Find where the given text appears and provide that cell's center as [X, Y] coordinate. 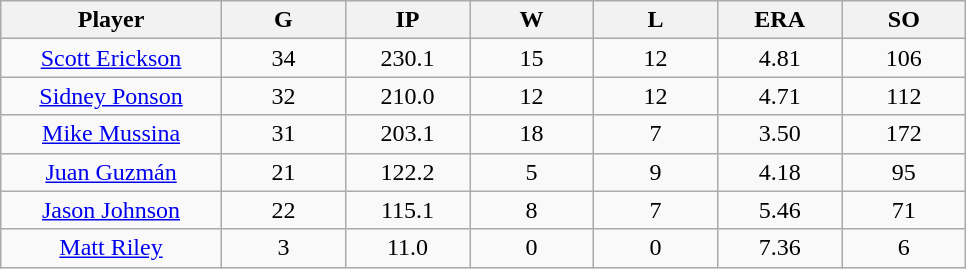
106 [904, 58]
8 [532, 210]
210.0 [407, 96]
34 [283, 58]
112 [904, 96]
21 [283, 172]
Player [112, 20]
Juan Guzmán [112, 172]
Matt Riley [112, 248]
4.81 [780, 58]
SO [904, 20]
L [656, 20]
IP [407, 20]
3 [283, 248]
18 [532, 134]
5.46 [780, 210]
32 [283, 96]
5 [532, 172]
7.36 [780, 248]
172 [904, 134]
4.18 [780, 172]
230.1 [407, 58]
Sidney Ponson [112, 96]
203.1 [407, 134]
Mike Mussina [112, 134]
Scott Erickson [112, 58]
3.50 [780, 134]
Jason Johnson [112, 210]
31 [283, 134]
11.0 [407, 248]
95 [904, 172]
115.1 [407, 210]
9 [656, 172]
15 [532, 58]
71 [904, 210]
G [283, 20]
6 [904, 248]
W [532, 20]
122.2 [407, 172]
22 [283, 210]
4.71 [780, 96]
ERA [780, 20]
